Detect which cell encompasses the target text, then output its [x, y] center coordinate. 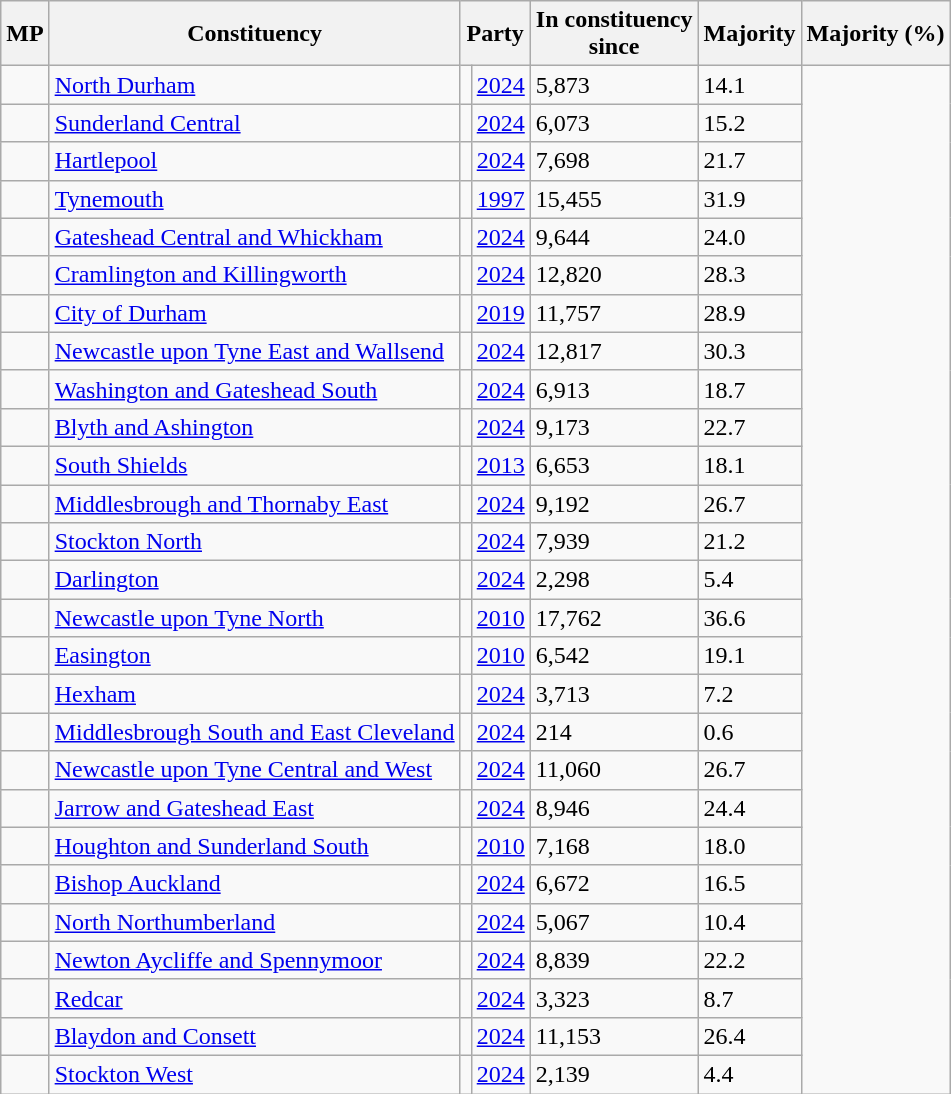
Gateshead Central and Whickham [254, 237]
Cramlington and Killingworth [254, 275]
6,672 [614, 884]
3,713 [614, 694]
7,168 [614, 846]
11,757 [614, 313]
8,946 [614, 808]
Newcastle upon Tyne Central and West [254, 770]
12,817 [614, 351]
24.4 [750, 808]
24.0 [750, 237]
19.1 [750, 656]
Redcar [254, 998]
In constituencysince [614, 34]
2,139 [614, 1074]
MP [25, 34]
14.1 [750, 85]
12,820 [614, 275]
8,839 [614, 960]
15,455 [614, 199]
Newton Aycliffe and Spennymoor [254, 960]
Tynemouth [254, 199]
31.9 [750, 199]
Hexham [254, 694]
6,653 [614, 465]
Majority [750, 34]
18.7 [750, 389]
7.2 [750, 694]
Hartlepool [254, 161]
21.7 [750, 161]
11,153 [614, 1036]
28.9 [750, 313]
Constituency [254, 34]
18.1 [750, 465]
21.2 [750, 542]
9,644 [614, 237]
Sunderland Central [254, 123]
16.5 [750, 884]
Party [495, 34]
Middlesbrough and Thornaby East [254, 503]
11,060 [614, 770]
15.2 [750, 123]
Stockton West [254, 1074]
22.2 [750, 960]
6,073 [614, 123]
36.6 [750, 618]
214 [614, 732]
Jarrow and Gateshead East [254, 808]
City of Durham [254, 313]
9,192 [614, 503]
Blyth and Ashington [254, 427]
Stockton North [254, 542]
North Durham [254, 85]
Easington [254, 656]
Washington and Gateshead South [254, 389]
30.3 [750, 351]
9,173 [614, 427]
5,067 [614, 922]
Newcastle upon Tyne East and Wallsend [254, 351]
17,762 [614, 618]
Darlington [254, 580]
26.4 [750, 1036]
10.4 [750, 922]
7,698 [614, 161]
0.6 [750, 732]
Bishop Auckland [254, 884]
6,913 [614, 389]
Houghton and Sunderland South [254, 846]
2019 [500, 313]
22.7 [750, 427]
South Shields [254, 465]
2,298 [614, 580]
7,939 [614, 542]
5.4 [750, 580]
1997 [500, 199]
6,542 [614, 656]
Majority (%) [876, 34]
Blaydon and Consett [254, 1036]
4.4 [750, 1074]
28.3 [750, 275]
5,873 [614, 85]
North Northumberland [254, 922]
Newcastle upon Tyne North [254, 618]
18.0 [750, 846]
3,323 [614, 998]
2013 [500, 465]
8.7 [750, 998]
Middlesbrough South and East Cleveland [254, 732]
